From the cell containing the given text, extract its center point as (x, y) coordinate. 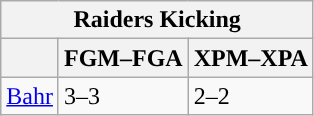
3–3 (123, 96)
Bahr (30, 96)
Raiders Kicking (158, 20)
FGM–FGA (123, 58)
XPM–XPA (250, 58)
2–2 (250, 96)
